Locate the cell with the specified text and output its [X, Y] center coordinate. 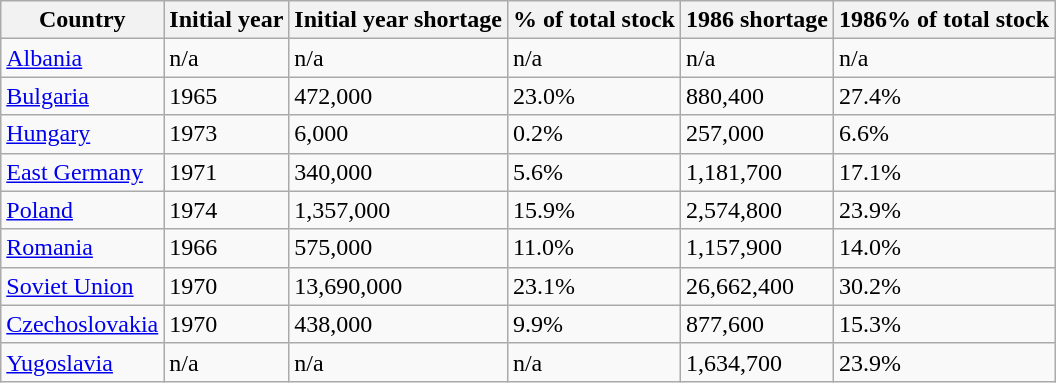
1986% of total stock [944, 20]
6.6% [944, 134]
Bulgaria [82, 96]
257,000 [756, 134]
9.9% [594, 324]
438,000 [398, 324]
1,157,900 [756, 248]
1971 [226, 172]
Initial year [226, 20]
1986 shortage [756, 20]
23.1% [594, 286]
11.0% [594, 248]
17.1% [944, 172]
2,574,800 [756, 210]
472,000 [398, 96]
1965 [226, 96]
Czechoslovakia [82, 324]
1974 [226, 210]
877,600 [756, 324]
Yugoslavia [82, 362]
1966 [226, 248]
15.9% [594, 210]
Poland [82, 210]
East Germany [82, 172]
23.0% [594, 96]
Romania [82, 248]
5.6% [594, 172]
26,662,400 [756, 286]
880,400 [756, 96]
Albania [82, 58]
13,690,000 [398, 286]
1973 [226, 134]
Hungary [82, 134]
15.3% [944, 324]
Soviet Union [82, 286]
% of total stock [594, 20]
0.2% [594, 134]
Initial year shortage [398, 20]
6,000 [398, 134]
27.4% [944, 96]
340,000 [398, 172]
1,357,000 [398, 210]
30.2% [944, 286]
1,181,700 [756, 172]
575,000 [398, 248]
14.0% [944, 248]
Country [82, 20]
1,634,700 [756, 362]
